Return the [x, y] coordinate for the center point of the cell that contains the specified text.  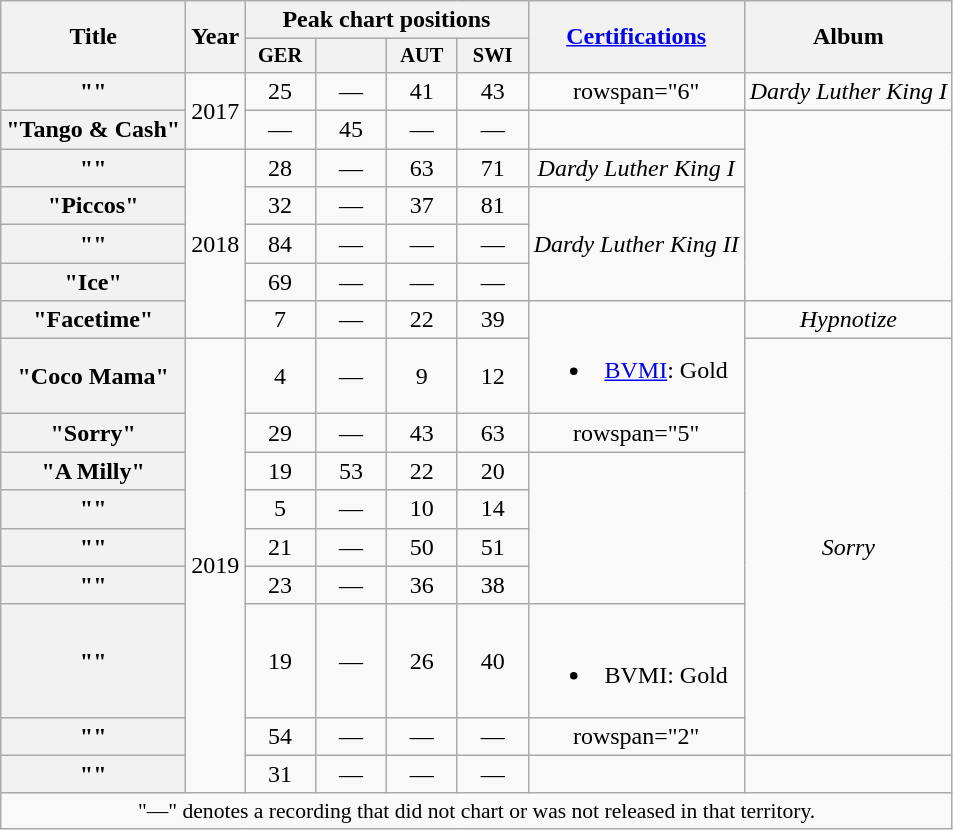
69 [280, 282]
54 [280, 736]
"Sorry" [94, 433]
Certifications [636, 37]
"—" denotes a recording that did not chart or was not released in that territory. [477, 811]
"Ice" [94, 282]
40 [492, 660]
38 [492, 585]
41 [422, 91]
4 [280, 376]
14 [492, 509]
2019 [216, 566]
rowspan="2" [636, 736]
GER [280, 56]
"Tango & Cash" [94, 130]
Dardy Luther King II [636, 244]
29 [280, 433]
Year [216, 37]
10 [422, 509]
"A Milly" [94, 471]
53 [352, 471]
84 [280, 244]
2018 [216, 244]
7 [280, 320]
23 [280, 585]
Hypnotize [848, 320]
45 [352, 130]
Sorry [848, 547]
Title [94, 37]
39 [492, 320]
2017 [216, 110]
37 [422, 206]
"Facetime" [94, 320]
50 [422, 547]
Album [848, 37]
5 [280, 509]
26 [422, 660]
"Coco Mama" [94, 376]
SWI [492, 56]
20 [492, 471]
21 [280, 547]
25 [280, 91]
81 [492, 206]
12 [492, 376]
rowspan="6" [636, 91]
AUT [422, 56]
28 [280, 168]
31 [280, 774]
71 [492, 168]
32 [280, 206]
Peak chart positions [386, 20]
36 [422, 585]
rowspan="5" [636, 433]
9 [422, 376]
51 [492, 547]
"Piccos" [94, 206]
